Detect which cell encompasses the target text, then output its (x, y) center coordinate. 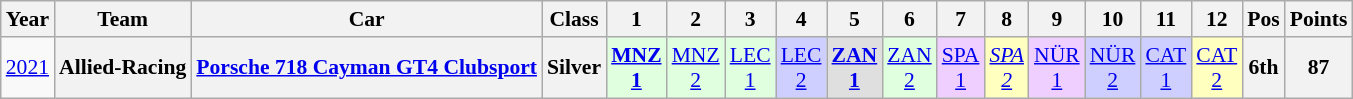
SPA2 (1006, 68)
NÜR2 (1113, 68)
CAT1 (1166, 68)
MNZ1 (636, 68)
5 (855, 19)
Year (28, 19)
8 (1006, 19)
Class (574, 19)
CAT2 (1216, 68)
11 (1166, 19)
NÜR1 (1057, 68)
87 (1319, 68)
Pos (1264, 19)
ZAN2 (909, 68)
4 (802, 19)
12 (1216, 19)
10 (1113, 19)
2 (696, 19)
Team (122, 19)
1 (636, 19)
Allied-Racing (122, 68)
Silver (574, 68)
6 (909, 19)
6th (1264, 68)
Porsche 718 Cayman GT4 Clubsport (366, 68)
Points (1319, 19)
MNZ2 (696, 68)
2021 (28, 68)
SPA1 (961, 68)
3 (750, 19)
7 (961, 19)
ZAN1 (855, 68)
LEC1 (750, 68)
Car (366, 19)
9 (1057, 19)
LEC2 (802, 68)
